Extract the (x, y) coordinate from the center of the cell holding the provided text.  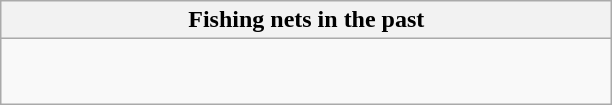
Fishing nets in the past (306, 20)
